Identify which cell holds the provided text, then report its [X, Y] central coordinate. 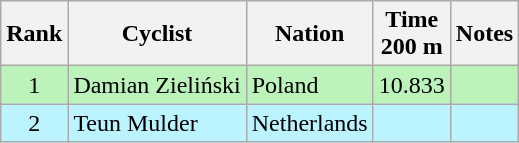
Time200 m [412, 34]
Damian Zieliński [157, 85]
Cyclist [157, 34]
Nation [310, 34]
10.833 [412, 85]
Poland [310, 85]
Rank [34, 34]
2 [34, 123]
Notes [484, 34]
Teun Mulder [157, 123]
1 [34, 85]
Netherlands [310, 123]
